Find where the given text appears and provide that cell's center as [X, Y] coordinate. 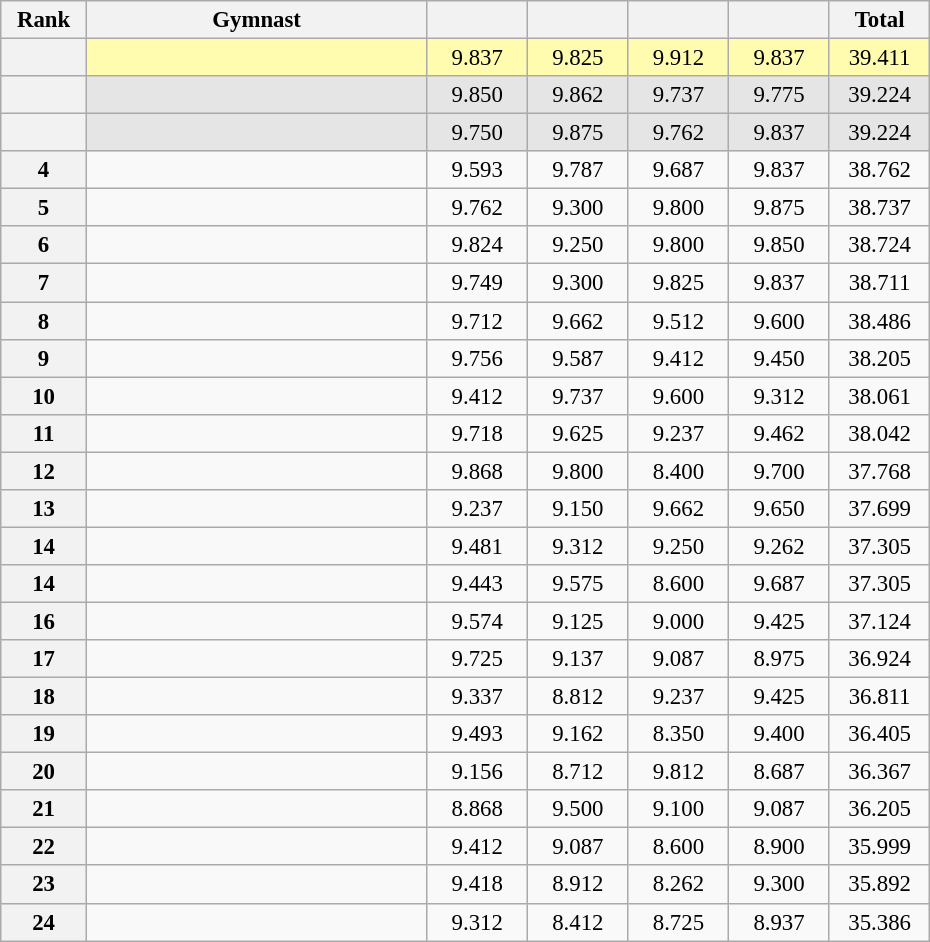
4 [44, 170]
9.162 [578, 734]
8.262 [678, 885]
38.486 [880, 321]
9.481 [478, 546]
9.750 [478, 133]
8.900 [780, 847]
9.418 [478, 885]
9.575 [578, 584]
9.625 [578, 433]
Rank [44, 20]
8.400 [678, 471]
9.824 [478, 245]
37.768 [880, 471]
6 [44, 245]
9.700 [780, 471]
19 [44, 734]
10 [44, 396]
8.712 [578, 772]
9.787 [578, 170]
37.124 [880, 621]
9.725 [478, 659]
9.337 [478, 697]
9.712 [478, 321]
36.405 [880, 734]
20 [44, 772]
8.412 [578, 922]
38.762 [880, 170]
9.150 [578, 509]
9.443 [478, 584]
9.100 [678, 809]
35.892 [880, 885]
35.999 [880, 847]
9.493 [478, 734]
9.650 [780, 509]
9.587 [578, 358]
9.812 [678, 772]
8.812 [578, 697]
16 [44, 621]
39.411 [880, 58]
9.156 [478, 772]
9.868 [478, 471]
9.000 [678, 621]
7 [44, 283]
38.711 [880, 283]
8.975 [780, 659]
9.756 [478, 358]
37.699 [880, 509]
38.205 [880, 358]
18 [44, 697]
5 [44, 208]
21 [44, 809]
Gymnast [256, 20]
9.512 [678, 321]
8 [44, 321]
8.687 [780, 772]
9.125 [578, 621]
8.912 [578, 885]
22 [44, 847]
9.400 [780, 734]
13 [44, 509]
9.593 [478, 170]
9.462 [780, 433]
24 [44, 922]
38.737 [880, 208]
9.912 [678, 58]
38.061 [880, 396]
36.205 [880, 809]
35.386 [880, 922]
36.924 [880, 659]
12 [44, 471]
38.042 [880, 433]
36.811 [880, 697]
9.500 [578, 809]
11 [44, 433]
36.367 [880, 772]
9.137 [578, 659]
38.724 [880, 245]
9.450 [780, 358]
9.574 [478, 621]
8.937 [780, 922]
Total [880, 20]
9.718 [478, 433]
9.262 [780, 546]
9 [44, 358]
9.775 [780, 95]
8.350 [678, 734]
8.868 [478, 809]
23 [44, 885]
8.725 [678, 922]
17 [44, 659]
9.749 [478, 283]
9.862 [578, 95]
